Identify which cell holds the provided text, then report its (x, y) central coordinate. 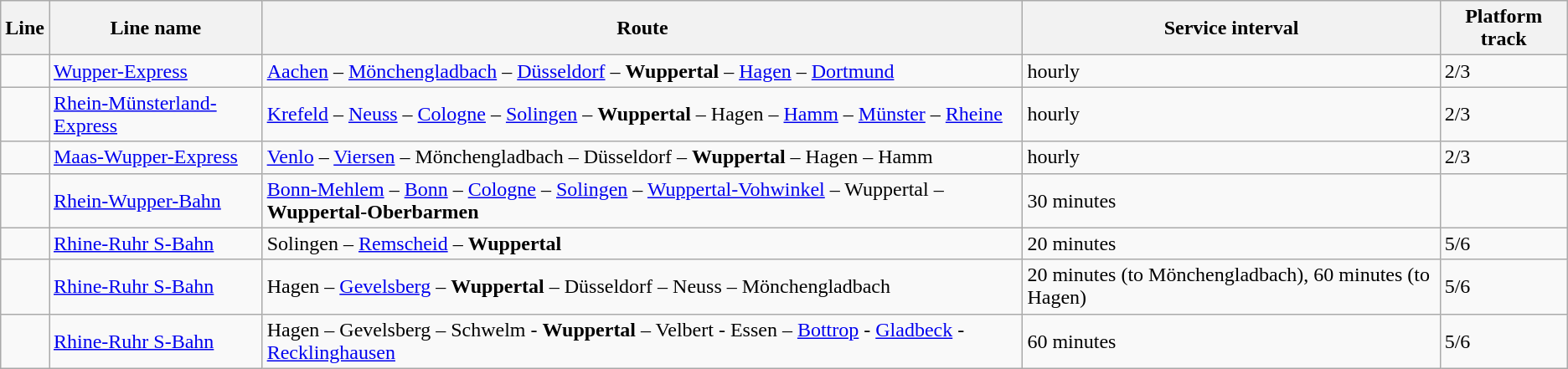
Venlo – Viersen – Mönchengladbach – Düsseldorf – Wuppertal – Hagen – Hamm (642, 157)
Aachen – Mönchengladbach – Düsseldorf – Wuppertal – Hagen – Dortmund (642, 71)
Platform track (1504, 28)
Solingen – Remscheid – Wuppertal (642, 243)
Line (25, 28)
30 minutes (1231, 201)
Service interval (1231, 28)
Rhein-Wupper-Bahn (156, 201)
Maas-Wupper-Express (156, 157)
20 minutes (1231, 243)
20 minutes (to Mönchengladbach), 60 minutes (to Hagen) (1231, 286)
Line name (156, 28)
Route (642, 28)
Krefeld – Neuss – Cologne – Solingen – Wuppertal – Hagen – Hamm – Münster – Rheine (642, 114)
Hagen – Gevelsberg – Wuppertal – Düsseldorf – Neuss – Mönchengladbach (642, 286)
Rhein-Münsterland-Express (156, 114)
Hagen – Gevelsberg – Schwelm - Wuppertal – Velbert - Essen – Bottrop - Gladbeck - Recklinghausen (642, 341)
60 minutes (1231, 341)
Wupper-Express (156, 71)
Bonn-Mehlem – Bonn – Cologne – Solingen – Wuppertal-Vohwinkel – Wuppertal – Wuppertal-Oberbarmen (642, 201)
